From the cell containing the given text, extract its center point as (x, y) coordinate. 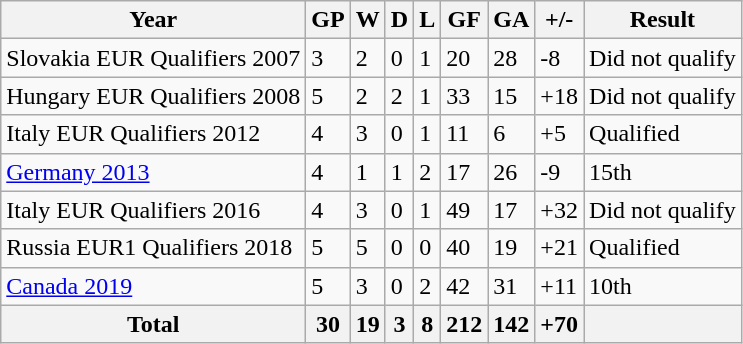
Year (154, 20)
Total (154, 324)
30 (328, 324)
Slovakia EUR Qualifiers 2007 (154, 58)
33 (464, 96)
W (368, 20)
11 (464, 134)
8 (428, 324)
+5 (560, 134)
Russia EUR1 Qualifiers 2018 (154, 248)
28 (512, 58)
GF (464, 20)
+70 (560, 324)
15 (512, 96)
L (428, 20)
+11 (560, 286)
Italy EUR Qualifiers 2016 (154, 210)
Hungary EUR Qualifiers 2008 (154, 96)
GA (512, 20)
40 (464, 248)
142 (512, 324)
+18 (560, 96)
-8 (560, 58)
42 (464, 286)
Germany 2013 (154, 172)
31 (512, 286)
49 (464, 210)
+21 (560, 248)
Result (663, 20)
Canada 2019 (154, 286)
10th (663, 286)
GP (328, 20)
26 (512, 172)
D (399, 20)
+/- (560, 20)
Italy EUR Qualifiers 2012 (154, 134)
-9 (560, 172)
15th (663, 172)
+32 (560, 210)
6 (512, 134)
212 (464, 324)
20 (464, 58)
